Return the (x, y) coordinate for the center point of the cell that contains the specified text.  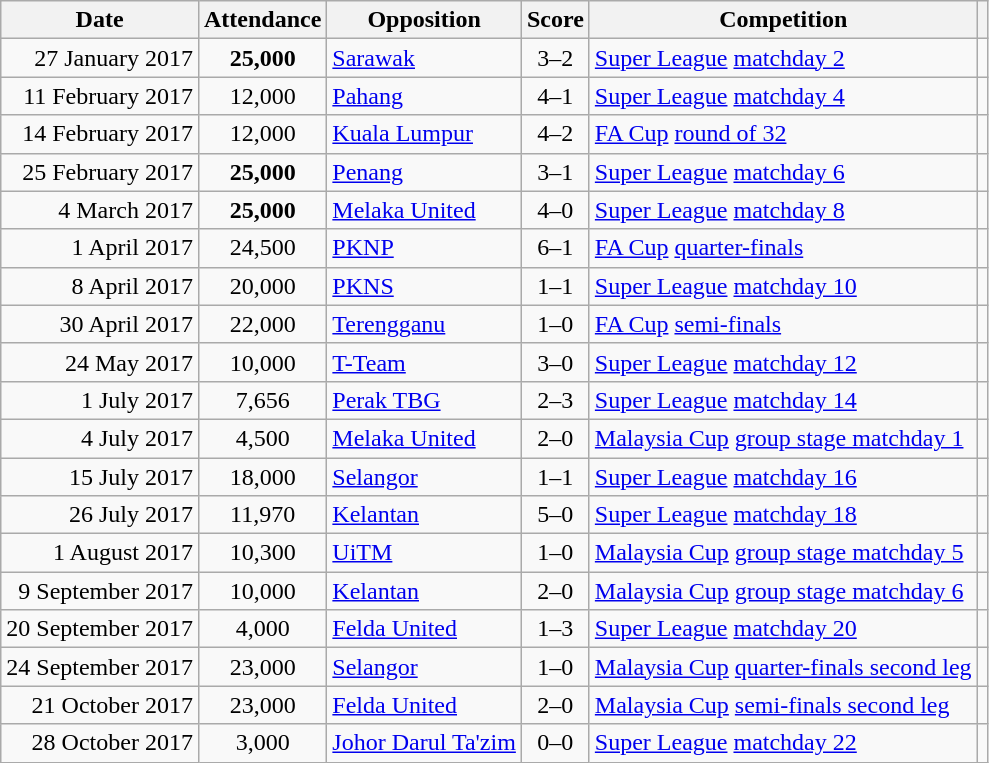
21 October 2017 (100, 705)
1 August 2017 (100, 553)
3–2 (555, 58)
3,000 (262, 743)
Super League matchday 6 (783, 172)
11 February 2017 (100, 96)
5–0 (555, 515)
1 July 2017 (100, 400)
Malaysia Cup group stage matchday 6 (783, 591)
6–1 (555, 248)
30 April 2017 (100, 324)
Super League matchday 8 (783, 210)
Pahang (424, 96)
15 July 2017 (100, 477)
20 September 2017 (100, 629)
Malaysia Cup quarter-finals second leg (783, 667)
Johor Darul Ta'zim (424, 743)
Kuala Lumpur (424, 134)
UiTM (424, 553)
Score (555, 20)
3–1 (555, 172)
Malaysia Cup semi-finals second leg (783, 705)
24,500 (262, 248)
PKNS (424, 286)
4 March 2017 (100, 210)
Super League matchday 20 (783, 629)
4–1 (555, 96)
14 February 2017 (100, 134)
1 April 2017 (100, 248)
27 January 2017 (100, 58)
Super League matchday 2 (783, 58)
26 July 2017 (100, 515)
FA Cup semi-finals (783, 324)
Super League matchday 12 (783, 362)
25 February 2017 (100, 172)
18,000 (262, 477)
4–0 (555, 210)
9 September 2017 (100, 591)
Attendance (262, 20)
Sarawak (424, 58)
FA Cup round of 32 (783, 134)
7,656 (262, 400)
Date (100, 20)
Opposition (424, 20)
22,000 (262, 324)
4,000 (262, 629)
Malaysia Cup group stage matchday 1 (783, 438)
4 July 2017 (100, 438)
1–3 (555, 629)
PKNP (424, 248)
20,000 (262, 286)
3–0 (555, 362)
Malaysia Cup group stage matchday 5 (783, 553)
0–0 (555, 743)
Super League matchday 14 (783, 400)
T-Team (424, 362)
10,300 (262, 553)
4,500 (262, 438)
Penang (424, 172)
11,970 (262, 515)
Super League matchday 22 (783, 743)
2–3 (555, 400)
Super League matchday 18 (783, 515)
Super League matchday 10 (783, 286)
28 October 2017 (100, 743)
8 April 2017 (100, 286)
24 May 2017 (100, 362)
Super League matchday 4 (783, 96)
4–2 (555, 134)
Perak TBG (424, 400)
Competition (783, 20)
Terengganu (424, 324)
FA Cup quarter-finals (783, 248)
Super League matchday 16 (783, 477)
24 September 2017 (100, 667)
